Return (x, y) of the center of cell containing provided text 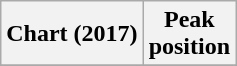
Peakposition (189, 34)
Chart (2017) (72, 34)
